Capture the cell that displays the provided text and extract its [X, Y] central coordinate. 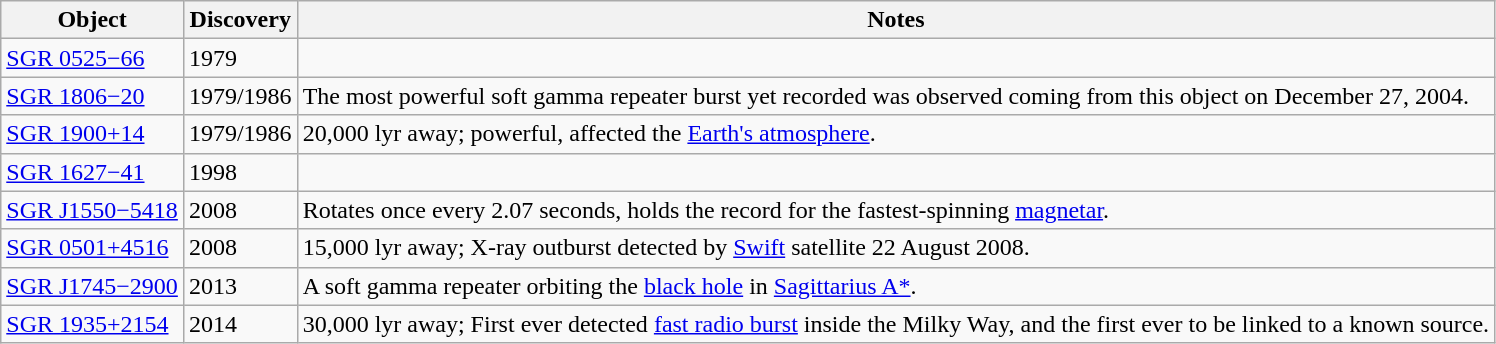
2013 [240, 286]
1979 [240, 58]
SGR 1627−41 [92, 172]
Rotates once every 2.07 seconds, holds the record for the fastest-spinning magnetar. [896, 210]
Discovery [240, 20]
A soft gamma repeater orbiting the black hole in Sagittarius A*. [896, 286]
30,000 lyr away; First ever detected fast radio burst inside the Milky Way, and the first ever to be linked to a known source. [896, 324]
20,000 lyr away; powerful, affected the Earth's atmosphere. [896, 134]
SGR 0525−66 [92, 58]
SGR 0501+4516 [92, 248]
SGR 1806−20 [92, 96]
SGR 1935+2154 [92, 324]
2014 [240, 324]
1998 [240, 172]
15,000 lyr away; X-ray outburst detected by Swift satellite 22 August 2008. [896, 248]
Notes [896, 20]
SGR J1550−5418 [92, 210]
SGR 1900+14 [92, 134]
SGR J1745−2900 [92, 286]
The most powerful soft gamma repeater burst yet recorded was observed coming from this object on December 27, 2004. [896, 96]
Object [92, 20]
